Capture the cell that displays the provided text and extract its [X, Y] central coordinate. 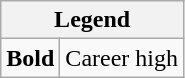
Legend [92, 20]
Bold [30, 58]
Career high [122, 58]
